Capture the cell that displays the provided text and extract its (X, Y) central coordinate. 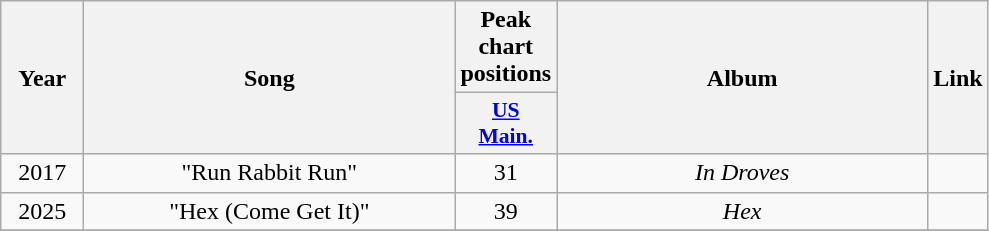
"Run Rabbit Run" (270, 173)
39 (506, 211)
Link (958, 78)
Year (42, 78)
In Droves (742, 173)
2017 (42, 173)
Peak chart positions (506, 47)
2025 (42, 211)
Album (742, 78)
Hex (742, 211)
Song (270, 78)
"Hex (Come Get It)" (270, 211)
31 (506, 173)
USMain. (506, 124)
